Identify which cell holds the provided text, then report its (x, y) central coordinate. 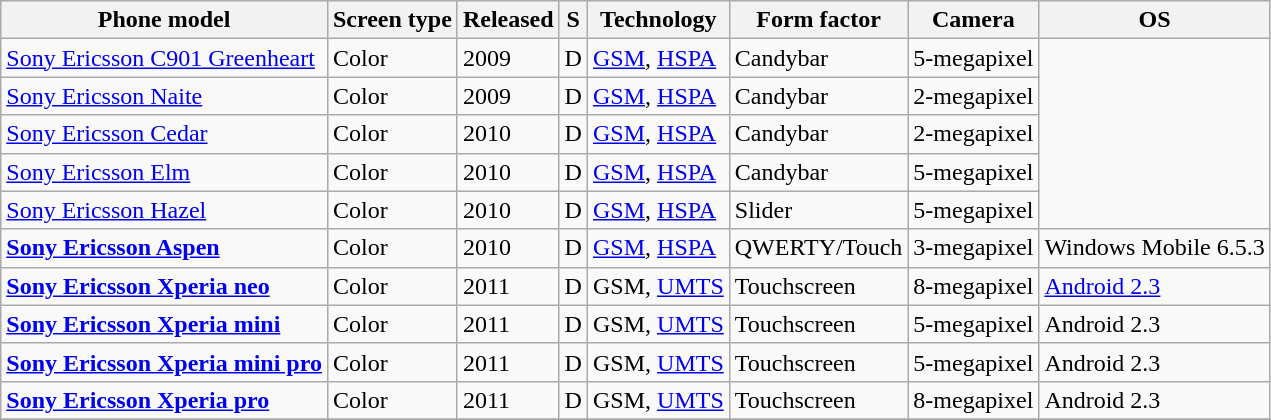
Camera (974, 20)
QWERTY/Touch (818, 248)
Sony Ericsson Xperia mini (164, 324)
Sony Ericsson Xperia pro (164, 400)
Screen type (392, 20)
Windows Mobile 6.5.3 (1154, 248)
Slider (818, 210)
3-megapixel (974, 248)
Form factor (818, 20)
Sony Ericsson Elm (164, 172)
Sony Ericsson Xperia neo (164, 286)
Sony Ericsson C901 Greenheart (164, 58)
OS (1154, 20)
Sony Ericsson Cedar (164, 134)
Released (508, 20)
S (573, 20)
Sony Ericsson Xperia mini pro (164, 362)
Sony Ericsson Naite (164, 96)
Sony Ericsson Hazel (164, 210)
Technology (658, 20)
Phone model (164, 20)
Sony Ericsson Aspen (164, 248)
